Capture the cell that displays the provided text and extract its [x, y] central coordinate. 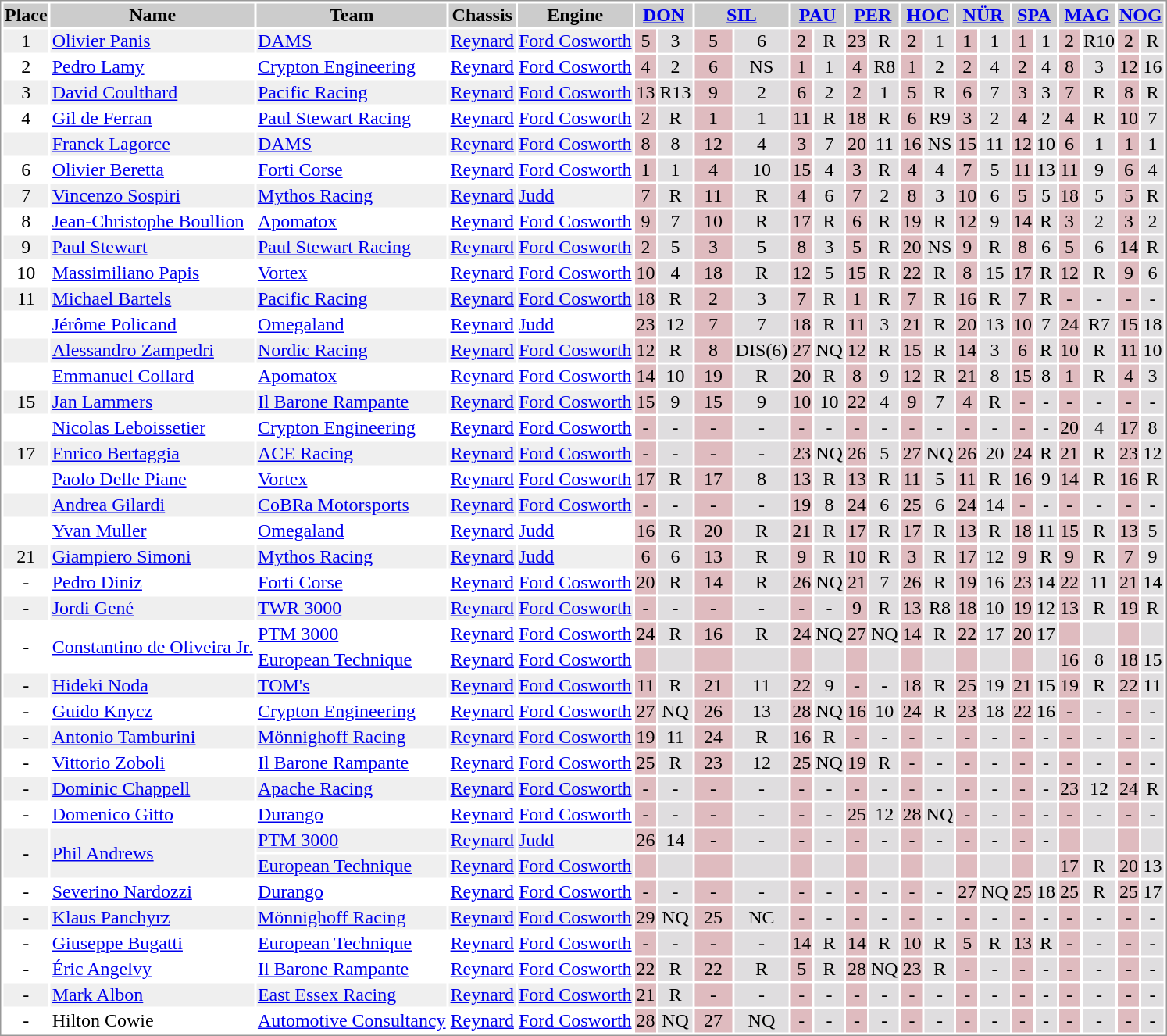
Gil de Ferran [152, 118]
ACE Racing [352, 454]
Hideki Noda [152, 685]
Apache Racing [352, 788]
Jan Lammers [152, 402]
SIL [742, 15]
Olivier Beretta [152, 170]
TWR 3000 [352, 609]
David Coulthard [152, 93]
Vincenzo Sospiri [152, 196]
SPA [1034, 15]
Nicolas Leboissetier [152, 427]
Pedro Diniz [152, 582]
Automotive Consultancy [352, 1021]
Constantino de Oliveira Jr. [152, 647]
R7 [1098, 324]
DIS(6) [762, 351]
Antonio Tamburini [152, 737]
Enrico Bertaggia [152, 454]
PER [873, 15]
R10 [1098, 41]
Massimiliano Papis [152, 273]
Klaus Panchyrz [152, 918]
CoBRa Motorsports [352, 505]
Mark Albon [152, 995]
Name [152, 15]
NÜR [983, 15]
Chassis [482, 15]
Phil Andrews [152, 853]
Nordic Racing [352, 351]
Team [352, 15]
Engine [575, 15]
Hilton Cowie [152, 1021]
MAG [1087, 15]
Place [26, 15]
Jordi Gené [152, 609]
Éric Angelvy [152, 970]
East Essex Racing [352, 995]
DON [664, 15]
Vittorio Zoboli [152, 763]
Paul Stewart [152, 248]
Guido Knycz [152, 712]
Emmanuel Collard [152, 376]
NOG [1140, 15]
Olivier Panis [152, 41]
Pedro Lamy [152, 66]
PAU [818, 15]
Giampiero Simoni [152, 557]
Giuseppe Bugatti [152, 943]
Andrea Gilardi [152, 505]
R13 [675, 93]
Jérôme Policand [152, 324]
Franck Lagorce [152, 145]
R9 [940, 118]
Severino Nardozzi [152, 891]
Michael Bartels [152, 299]
Jean-Christophe Boullion [152, 221]
NC [762, 918]
Domenico Gitto [152, 815]
Yvan Muller [152, 531]
Dominic Chappell [152, 788]
Alessandro Zampedri [152, 351]
TOM's [352, 685]
HOC [928, 15]
Paolo Delle Piane [152, 479]
29 [645, 918]
